Pinpoint the cell where the given text exists, returning its [X, Y] midpoint coordinate. 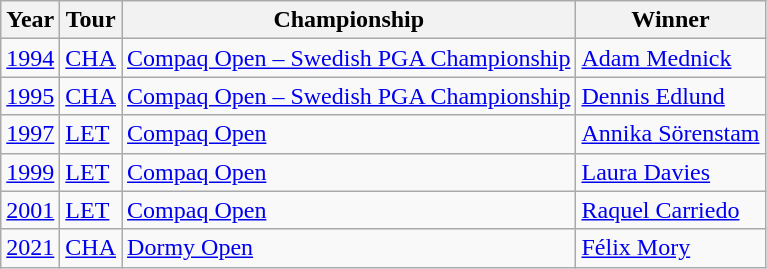
Tour [91, 20]
Annika Sörenstam [670, 134]
Adam Mednick [670, 58]
1995 [30, 96]
Laura Davies [670, 172]
Year [30, 20]
2001 [30, 210]
1994 [30, 58]
1997 [30, 134]
Raquel Carriedo [670, 210]
2021 [30, 248]
Dennis Edlund [670, 96]
Championship [349, 20]
1999 [30, 172]
Félix Mory [670, 248]
Dormy Open [349, 248]
Winner [670, 20]
